Locate the cell with the specified text and output its (x, y) center coordinate. 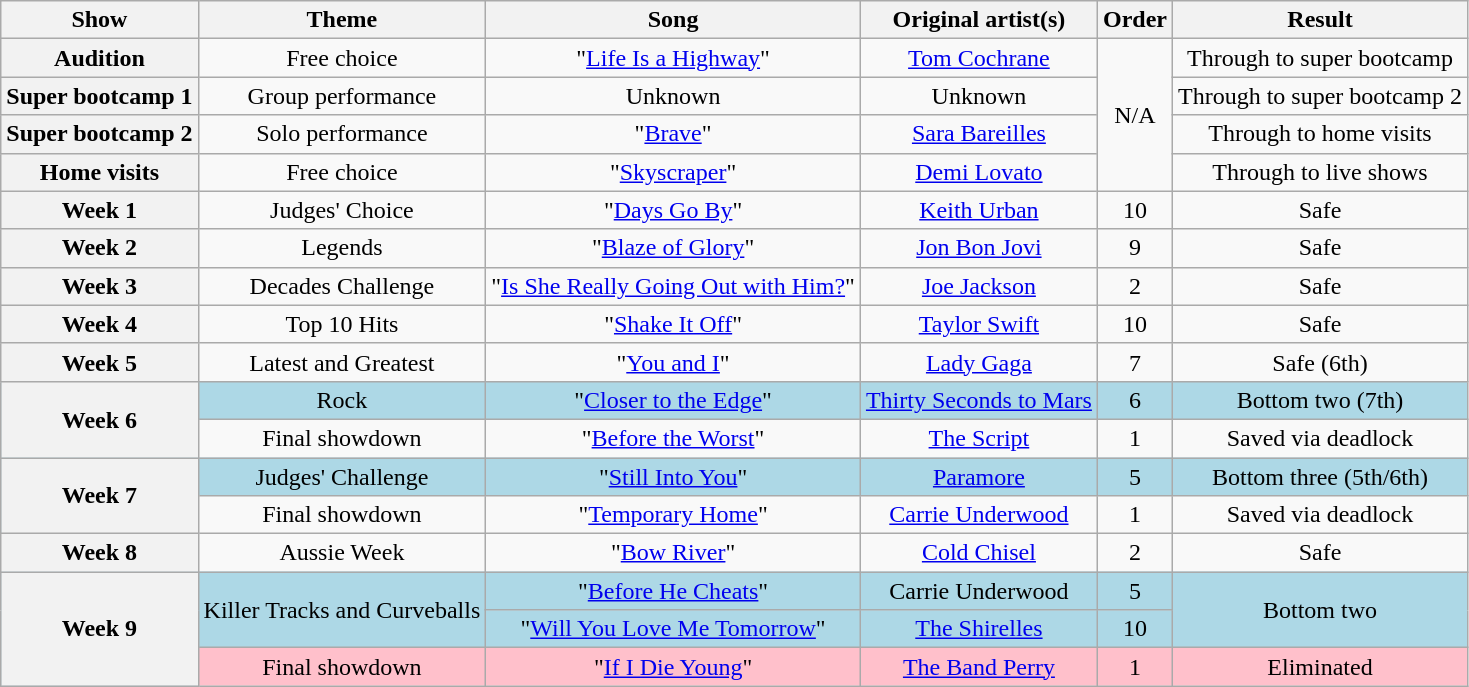
Week 6 (100, 419)
Week 1 (100, 210)
Week 2 (100, 248)
Audition (100, 58)
"Before the Worst" (674, 438)
Super bootcamp 2 (100, 134)
Taylor Swift (978, 324)
Through to super bootcamp 2 (1320, 96)
9 (1134, 248)
Top 10 Hits (342, 324)
Group performance (342, 96)
"Bow River" (674, 553)
Through to super bootcamp (1320, 58)
Bottom three (5th/6th) (1320, 477)
"Skyscraper" (674, 172)
Week 3 (100, 286)
Super bootcamp 1 (100, 96)
Paramore (978, 477)
The Shirelles (978, 629)
Home visits (100, 172)
"Before He Cheats" (674, 591)
"Days Go By" (674, 210)
7 (1134, 362)
The Script (978, 438)
Eliminated (1320, 667)
"Brave" (674, 134)
Bottom two (7th) (1320, 400)
Theme (342, 20)
Legends (342, 248)
The Band Perry (978, 667)
"You and I" (674, 362)
Through to home visits (1320, 134)
Tom Cochrane (978, 58)
Demi Lovato (978, 172)
Jon Bon Jovi (978, 248)
N/A (1134, 115)
Thirty Seconds to Mars (978, 400)
Latest and Greatest (342, 362)
"Still Into You" (674, 477)
Week 7 (100, 496)
Killer Tracks and Curveballs (342, 610)
Week 4 (100, 324)
Lady Gaga (978, 362)
"Temporary Home" (674, 515)
"Life Is a Highway" (674, 58)
Show (100, 20)
Judges' Challenge (342, 477)
Cold Chisel (978, 553)
"Shake It Off" (674, 324)
Aussie Week (342, 553)
Judges' Choice (342, 210)
Song (674, 20)
Rock (342, 400)
Joe Jackson (978, 286)
"Blaze of Glory" (674, 248)
Solo performance (342, 134)
Decades Challenge (342, 286)
"Closer to the Edge" (674, 400)
Week 9 (100, 629)
Keith Urban (978, 210)
Result (1320, 20)
Week 8 (100, 553)
"Is She Really Going Out with Him?" (674, 286)
Week 5 (100, 362)
Order (1134, 20)
Safe (6th) (1320, 362)
"If I Die Young" (674, 667)
6 (1134, 400)
"Will You Love Me Tomorrow" (674, 629)
Through to live shows (1320, 172)
Sara Bareilles (978, 134)
Bottom two (1320, 610)
Original artist(s) (978, 20)
